Determine the (x, y) coordinate at the center of the cell enclosing the given text.  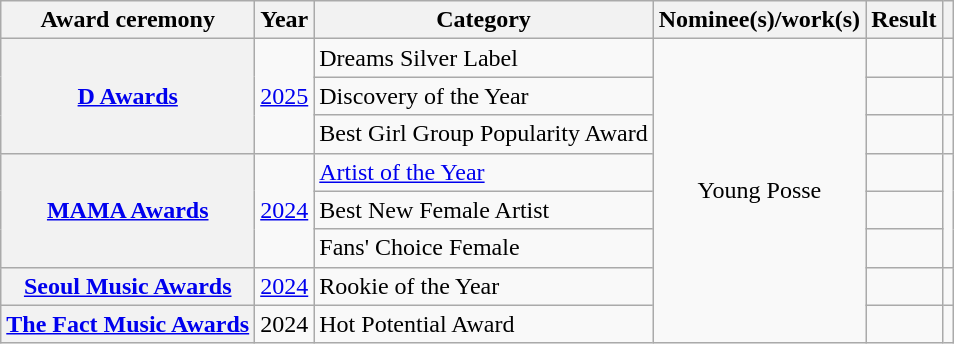
Nominee(s)/work(s) (759, 20)
Artist of the Year (484, 172)
Fans' Choice Female (484, 248)
Result (904, 20)
Best New Female Artist (484, 210)
Category (484, 20)
Seoul Music Awards (128, 286)
Hot Potential Award (484, 324)
Young Posse (759, 191)
Discovery of the Year (484, 96)
Dreams Silver Label (484, 58)
Best Girl Group Popularity Award (484, 134)
Award ceremony (128, 20)
MAMA Awards (128, 210)
The Fact Music Awards (128, 324)
D Awards (128, 96)
Year (284, 20)
Rookie of the Year (484, 286)
2025 (284, 96)
